Search for the cell housing the specified text and yield its (X, Y) center coordinate. 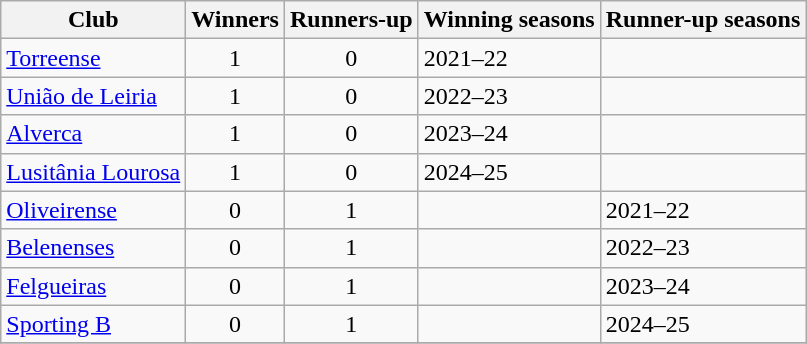
União de Leiria (94, 96)
Winning seasons (509, 20)
Oliveirense (94, 210)
Club (94, 20)
Winners (236, 20)
Lusitânia Lourosa (94, 172)
Runners-up (351, 20)
Alverca (94, 134)
Felgueiras (94, 286)
Runner-up seasons (703, 20)
Sporting B (94, 324)
Belenenses (94, 248)
Torreense (94, 58)
